Capture the cell that displays the provided text and extract its (X, Y) central coordinate. 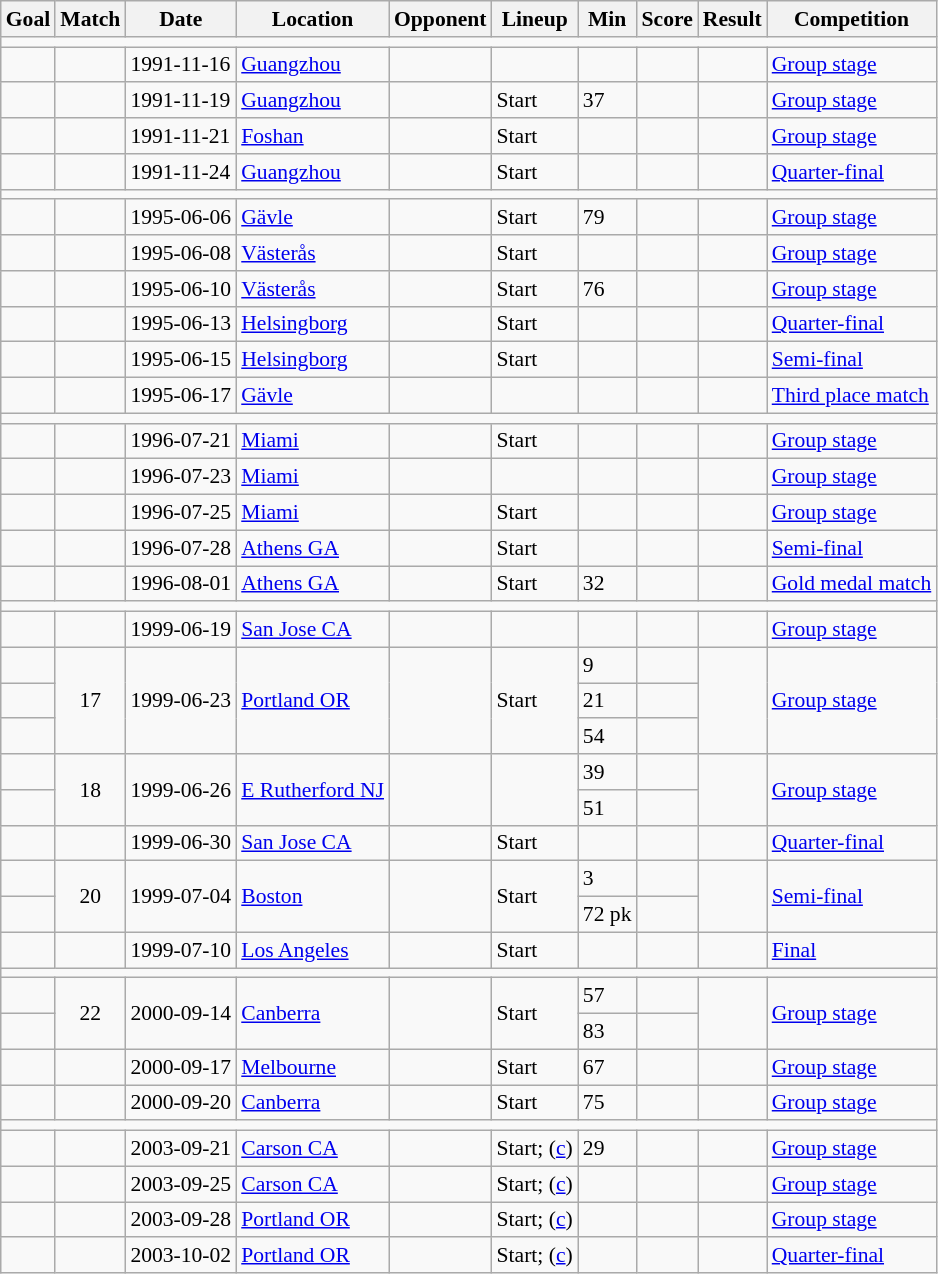
1996-07-21 (180, 441)
1999-06-19 (180, 630)
9 (608, 665)
57 (608, 996)
1999-06-30 (180, 843)
Gold medal match (852, 584)
Competition (852, 19)
1999-07-10 (180, 950)
39 (608, 772)
2003-09-28 (180, 1220)
1991-11-24 (180, 172)
51 (608, 808)
1995-06-13 (180, 324)
32 (608, 584)
Match (90, 19)
Los Angeles (312, 950)
Opponent (440, 19)
Melbourne (312, 1067)
20 (90, 896)
21 (608, 701)
29 (608, 1149)
2003-10-02 (180, 1256)
1991-11-19 (180, 101)
54 (608, 737)
Boston (312, 896)
2003-09-21 (180, 1149)
Foshan (312, 136)
76 (608, 289)
E Rutherford NJ (312, 790)
1995-06-17 (180, 396)
1999-06-26 (180, 790)
Goal (28, 19)
1995-06-10 (180, 289)
1991-11-16 (180, 65)
2000-09-17 (180, 1067)
Score (668, 19)
Final (852, 950)
2000-09-14 (180, 1014)
37 (608, 101)
1996-07-23 (180, 477)
22 (90, 1014)
17 (90, 700)
18 (90, 790)
Min (608, 19)
1999-06-23 (180, 700)
1996-08-01 (180, 584)
1995-06-08 (180, 253)
Result (732, 19)
3 (608, 879)
1996-07-28 (180, 548)
1996-07-25 (180, 513)
Third place match (852, 396)
83 (608, 1032)
72 pk (608, 915)
Date (180, 19)
Lineup (535, 19)
2000-09-20 (180, 1103)
1995-06-15 (180, 360)
1991-11-21 (180, 136)
1995-06-06 (180, 218)
2003-09-25 (180, 1184)
Location (312, 19)
67 (608, 1067)
79 (608, 218)
75 (608, 1103)
1999-07-04 (180, 896)
